Extract the (x, y) coordinate from the center of the cell holding the provided text.  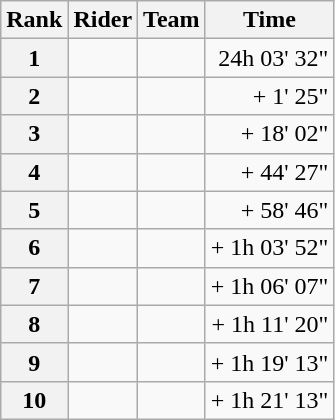
+ 1h 11' 20" (270, 324)
+ 1h 06' 07" (270, 286)
8 (34, 324)
24h 03' 32" (270, 58)
1 (34, 58)
+ 18' 02" (270, 134)
6 (34, 248)
5 (34, 210)
4 (34, 172)
10 (34, 400)
+ 1h 21' 13" (270, 400)
+ 58' 46" (270, 210)
3 (34, 134)
Rank (34, 20)
9 (34, 362)
+ 44' 27" (270, 172)
Time (270, 20)
Rider (103, 20)
7 (34, 286)
+ 1h 19' 13" (270, 362)
Team (172, 20)
+ 1' 25" (270, 96)
2 (34, 96)
+ 1h 03' 52" (270, 248)
